From the cell containing the given text, extract its center point as [x, y] coordinate. 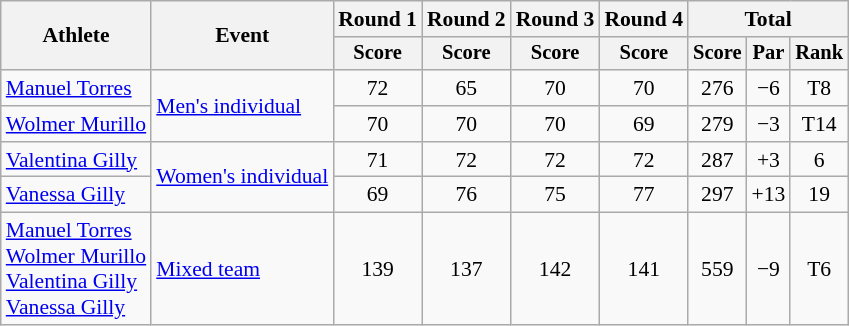
6 [819, 160]
−3 [768, 124]
Rank [819, 54]
287 [717, 160]
Men's individual [242, 106]
276 [717, 88]
Event [242, 36]
279 [717, 124]
Manuel Torres [76, 88]
141 [644, 269]
Round 3 [556, 19]
76 [466, 195]
+3 [768, 160]
Round 4 [644, 19]
75 [556, 195]
139 [378, 269]
137 [466, 269]
Vanessa Gilly [76, 195]
Valentina Gilly [76, 160]
19 [819, 195]
Wolmer Murillo [76, 124]
297 [717, 195]
Athlete [76, 36]
Round 1 [378, 19]
−6 [768, 88]
65 [466, 88]
Manuel TorresWolmer MurilloValentina GillyVanessa Gilly [76, 269]
Mixed team [242, 269]
−9 [768, 269]
Women's individual [242, 178]
77 [644, 195]
+13 [768, 195]
Total [768, 19]
T14 [819, 124]
T8 [819, 88]
T6 [819, 269]
142 [556, 269]
559 [717, 269]
Round 2 [466, 19]
71 [378, 160]
Par [768, 54]
